From the cell containing the given text, extract its center point as [X, Y] coordinate. 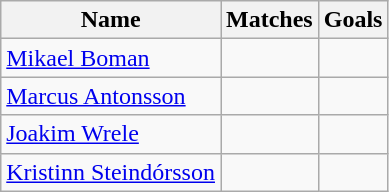
Goals [353, 20]
Name [111, 20]
Kristinn Steindórsson [111, 172]
Marcus Antonsson [111, 96]
Matches [269, 20]
Joakim Wrele [111, 134]
Mikael Boman [111, 58]
